For the text-containing cell, return its midpoint in [X, Y] coordinate format. 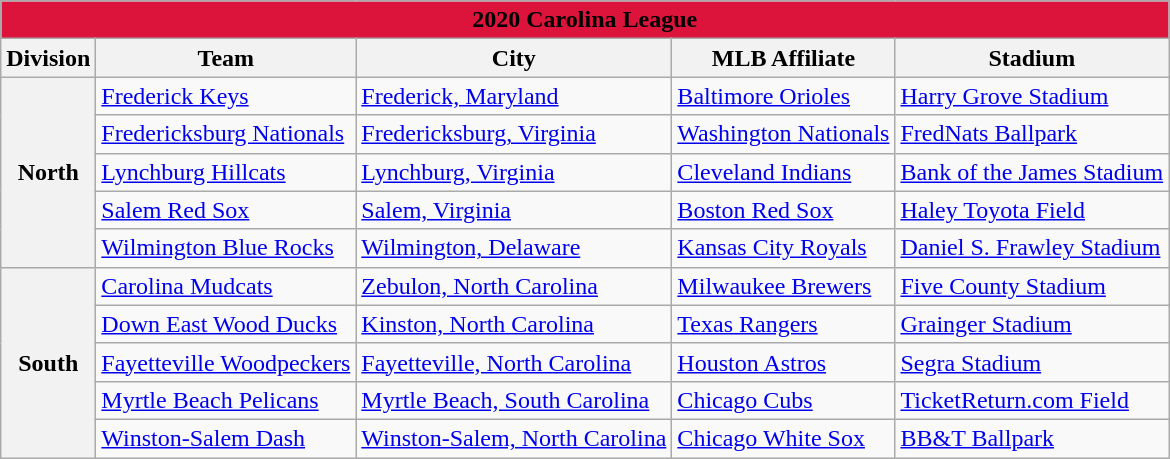
Lynchburg, Virginia [514, 172]
FredNats Ballpark [1032, 134]
City [514, 58]
Myrtle Beach, South Carolina [514, 400]
Carolina Mudcats [226, 286]
Zebulon, North Carolina [514, 286]
Chicago White Sox [784, 438]
Chicago Cubs [784, 400]
Division [48, 58]
North [48, 172]
Cleveland Indians [784, 172]
2020 Carolina League [585, 20]
Lynchburg Hillcats [226, 172]
Frederick Keys [226, 96]
TicketReturn.com Field [1032, 400]
Boston Red Sox [784, 210]
Winston-Salem Dash [226, 438]
Grainger Stadium [1032, 324]
BB&T Ballpark [1032, 438]
Harry Grove Stadium [1032, 96]
Salem, Virginia [514, 210]
Haley Toyota Field [1032, 210]
Baltimore Orioles [784, 96]
Washington Nationals [784, 134]
Houston Astros [784, 362]
MLB Affiliate [784, 58]
Kansas City Royals [784, 248]
Five County Stadium [1032, 286]
Segra Stadium [1032, 362]
Milwaukee Brewers [784, 286]
Fredericksburg, Virginia [514, 134]
Daniel S. Frawley Stadium [1032, 248]
South [48, 362]
Winston-Salem, North Carolina [514, 438]
Bank of the James Stadium [1032, 172]
Fredericksburg Nationals [226, 134]
Texas Rangers [784, 324]
Salem Red Sox [226, 210]
Down East Wood Ducks [226, 324]
Myrtle Beach Pelicans [226, 400]
Frederick, Maryland [514, 96]
Team [226, 58]
Fayetteville Woodpeckers [226, 362]
Wilmington, Delaware [514, 248]
Stadium [1032, 58]
Wilmington Blue Rocks [226, 248]
Kinston, North Carolina [514, 324]
Fayetteville, North Carolina [514, 362]
